Find where the given text appears and provide that cell's center as [X, Y] coordinate. 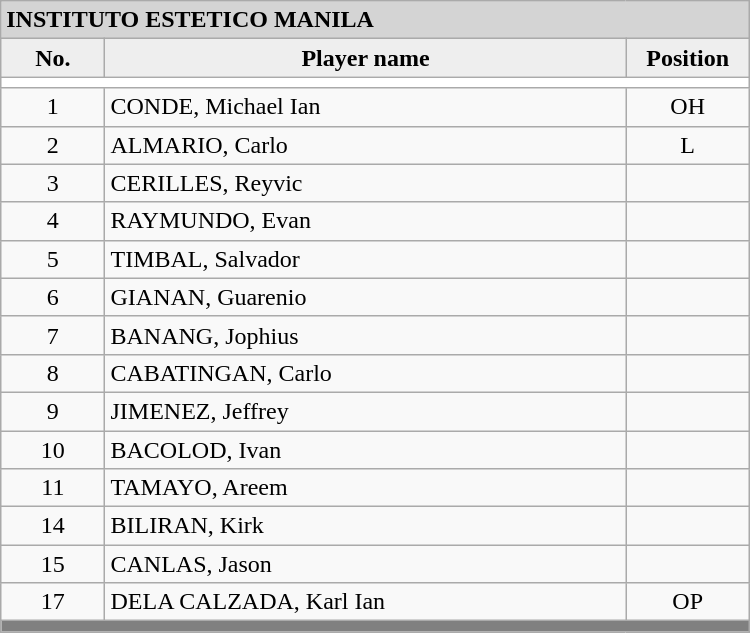
RAYMUNDO, Evan [366, 221]
2 [53, 145]
10 [53, 449]
8 [53, 373]
14 [53, 526]
11 [53, 488]
15 [53, 564]
CABATINGAN, Carlo [366, 373]
TAMAYO, Areem [366, 488]
CERILLES, Reyvic [366, 183]
OP [688, 602]
4 [53, 221]
ALMARIO, Carlo [366, 145]
JIMENEZ, Jeffrey [366, 411]
3 [53, 183]
9 [53, 411]
INSTITUTO ESTETICO MANILA [375, 20]
5 [53, 259]
L [688, 145]
OH [688, 107]
17 [53, 602]
BACOLOD, Ivan [366, 449]
GIANAN, Guarenio [366, 297]
BILIRAN, Kirk [366, 526]
TIMBAL, Salvador [366, 259]
7 [53, 335]
DELA CALZADA, Karl Ian [366, 602]
Player name [366, 58]
1 [53, 107]
No. [53, 58]
CANLAS, Jason [366, 564]
Position [688, 58]
BANANG, Jophius [366, 335]
6 [53, 297]
CONDE, Michael Ian [366, 107]
